Locate the cell with the specified text and output its [x, y] center coordinate. 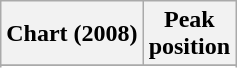
Peakposition [189, 34]
Chart (2008) [72, 34]
